Locate the cell with the specified text and output its [x, y] center coordinate. 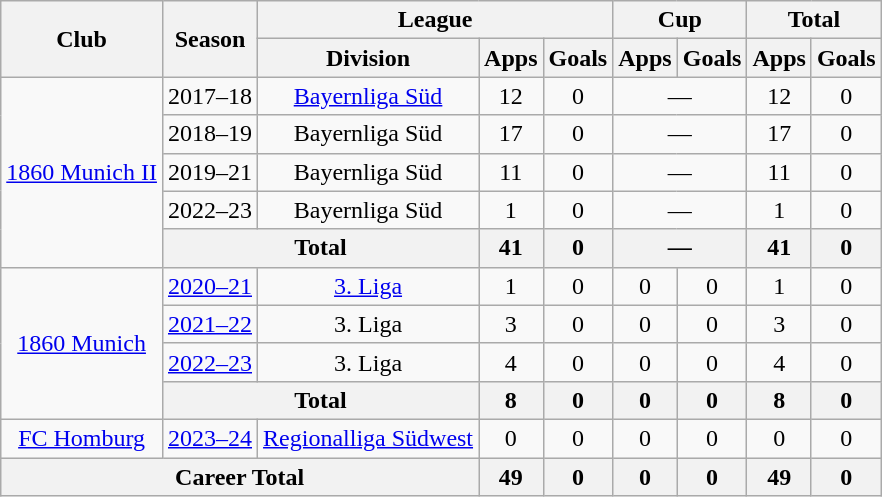
2018–19 [210, 134]
Season [210, 39]
2017–18 [210, 96]
League [436, 20]
1860 Munich II [82, 172]
Regionalliga Südwest [368, 438]
2021–22 [210, 324]
2020–21 [210, 286]
2019–21 [210, 172]
Cup [680, 20]
Career Total [240, 477]
Division [368, 58]
FC Homburg [82, 438]
2023–24 [210, 438]
Club [82, 39]
1860 Munich [82, 343]
